Identify which cell holds the provided text, then report its (x, y) central coordinate. 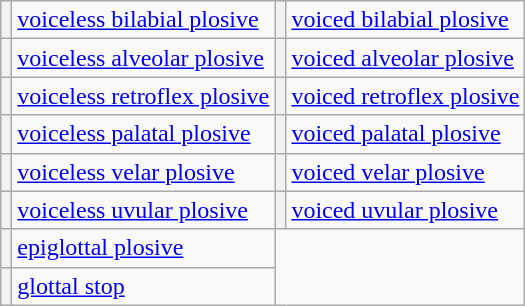
voiced palatal plosive (406, 134)
voiced bilabial plosive (406, 20)
epiglottal plosive (144, 248)
voiceless bilabial plosive (144, 20)
voiceless velar plosive (144, 172)
voiceless retroflex plosive (144, 96)
voiceless palatal plosive (144, 134)
voiced velar plosive (406, 172)
glottal stop (144, 286)
voiceless uvular plosive (144, 210)
voiced retroflex plosive (406, 96)
voiceless alveolar plosive (144, 58)
voiced uvular plosive (406, 210)
voiced alveolar plosive (406, 58)
